Return the [x, y] coordinate for the center point of the cell that contains the specified text.  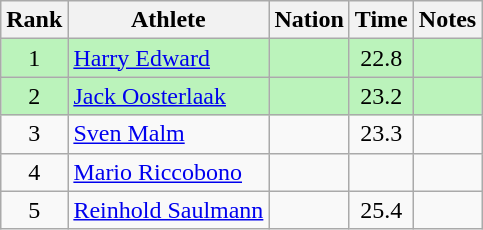
4 [34, 172]
23.3 [381, 134]
Mario Riccobono [168, 172]
5 [34, 210]
25.4 [381, 210]
3 [34, 134]
23.2 [381, 96]
Harry Edward [168, 58]
1 [34, 58]
Athlete [168, 20]
22.8 [381, 58]
Nation [309, 20]
Rank [34, 20]
Jack Oosterlaak [168, 96]
Sven Malm [168, 134]
Notes [447, 20]
Time [381, 20]
Reinhold Saulmann [168, 210]
2 [34, 96]
